Detect which cell encompasses the target text, then output its (X, Y) center coordinate. 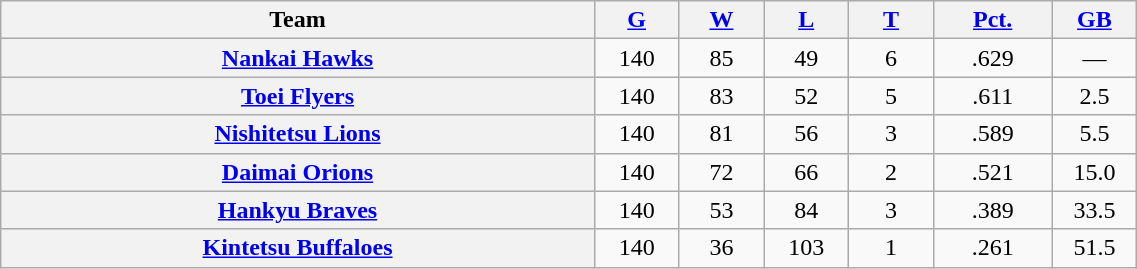
Pct. (992, 20)
49 (806, 58)
— (1094, 58)
Kintetsu Buffaloes (298, 248)
15.0 (1094, 172)
66 (806, 172)
72 (722, 172)
.261 (992, 248)
36 (722, 248)
.521 (992, 172)
.389 (992, 210)
51.5 (1094, 248)
2 (892, 172)
56 (806, 134)
Nankai Hawks (298, 58)
T (892, 20)
85 (722, 58)
5 (892, 96)
103 (806, 248)
Team (298, 20)
53 (722, 210)
GB (1094, 20)
33.5 (1094, 210)
2.5 (1094, 96)
.589 (992, 134)
83 (722, 96)
1 (892, 248)
81 (722, 134)
84 (806, 210)
Hankyu Braves (298, 210)
G (636, 20)
5.5 (1094, 134)
.629 (992, 58)
Toei Flyers (298, 96)
Daimai Orions (298, 172)
W (722, 20)
.611 (992, 96)
L (806, 20)
Nishitetsu Lions (298, 134)
6 (892, 58)
52 (806, 96)
